Determine the (x, y) coordinate at the center of the cell enclosing the given text.  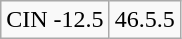
46.5.5 (144, 19)
CIN -12.5 (55, 19)
